Pinpoint the cell where the given text exists, returning its (x, y) midpoint coordinate. 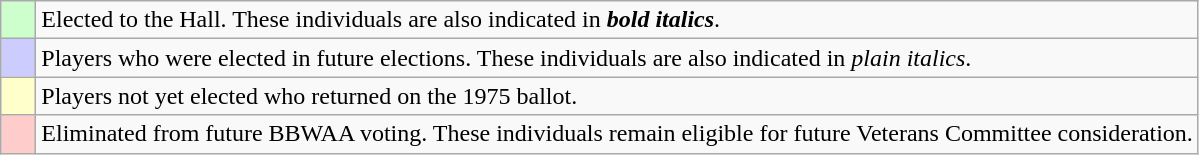
Players not yet elected who returned on the 1975 ballot. (618, 96)
Eliminated from future BBWAA voting. These individuals remain eligible for future Veterans Committee consideration. (618, 134)
Players who were elected in future elections. These individuals are also indicated in plain italics. (618, 58)
Elected to the Hall. These individuals are also indicated in bold italics. (618, 20)
